Search for the cell housing the specified text and yield its (X, Y) center coordinate. 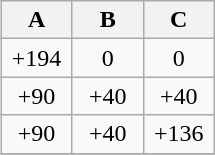
C (178, 20)
A (36, 20)
+136 (178, 134)
B (108, 20)
+194 (36, 58)
